Output the (X, Y) coordinate of the center of the cell containing the given text.  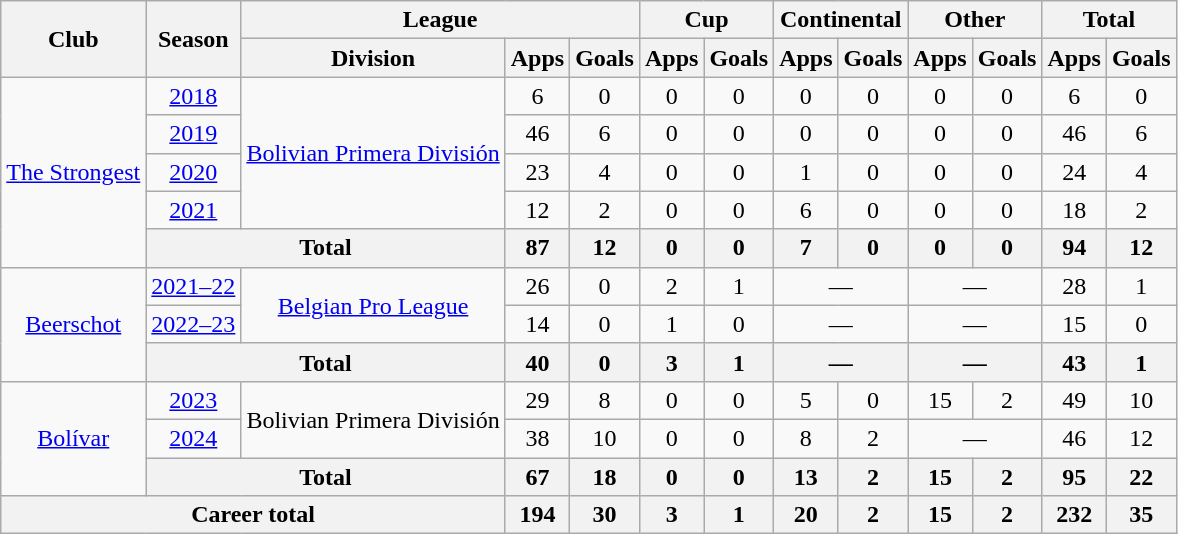
13 (806, 477)
Career total (253, 515)
2024 (194, 438)
Bolívar (74, 438)
40 (537, 362)
95 (1074, 477)
94 (1074, 248)
30 (605, 515)
2019 (194, 134)
League (440, 20)
Cup (706, 20)
67 (537, 477)
Other (975, 20)
29 (537, 400)
2023 (194, 400)
5 (806, 400)
2022–23 (194, 324)
87 (537, 248)
2020 (194, 172)
Beerschot (74, 324)
14 (537, 324)
49 (1074, 400)
Belgian Pro League (373, 305)
20 (806, 515)
Continental (841, 20)
232 (1074, 515)
2021 (194, 210)
Season (194, 39)
43 (1074, 362)
7 (806, 248)
22 (1141, 477)
35 (1141, 515)
38 (537, 438)
28 (1074, 286)
26 (537, 286)
24 (1074, 172)
Club (74, 39)
2018 (194, 96)
194 (537, 515)
23 (537, 172)
The Strongest (74, 172)
2021–22 (194, 286)
Division (373, 58)
